From the cell containing the given text, extract its center point as (X, Y) coordinate. 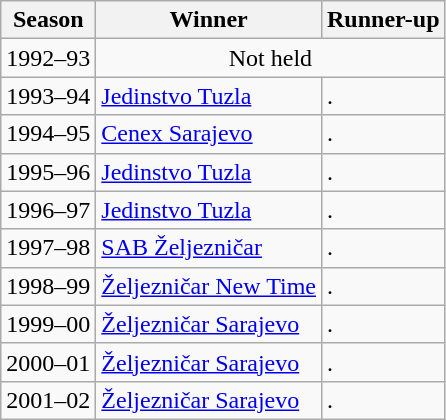
1994–95 (48, 134)
Winner (209, 20)
1995–96 (48, 172)
2000–01 (48, 362)
Season (48, 20)
1999–00 (48, 324)
SAB Željezničar (209, 248)
1992–93 (48, 58)
Not held (270, 58)
1997–98 (48, 248)
1998–99 (48, 286)
Runner-up (383, 20)
1993–94 (48, 96)
2001–02 (48, 400)
1996–97 (48, 210)
Željezničar New Time (209, 286)
Cenex Sarajevo (209, 134)
